Locate the cell with the specified text and output its (x, y) center coordinate. 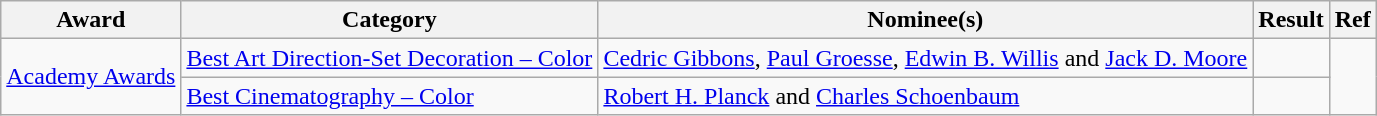
Best Cinematography – Color (390, 96)
Cedric Gibbons, Paul Groesse, Edwin B. Willis and Jack D. Moore (926, 58)
Category (390, 20)
Award (91, 20)
Nominee(s) (926, 20)
Robert H. Planck and Charles Schoenbaum (926, 96)
Ref (1352, 20)
Academy Awards (91, 77)
Best Art Direction-Set Decoration – Color (390, 58)
Result (1291, 20)
